Find where the given text appears and provide that cell's center as [X, Y] coordinate. 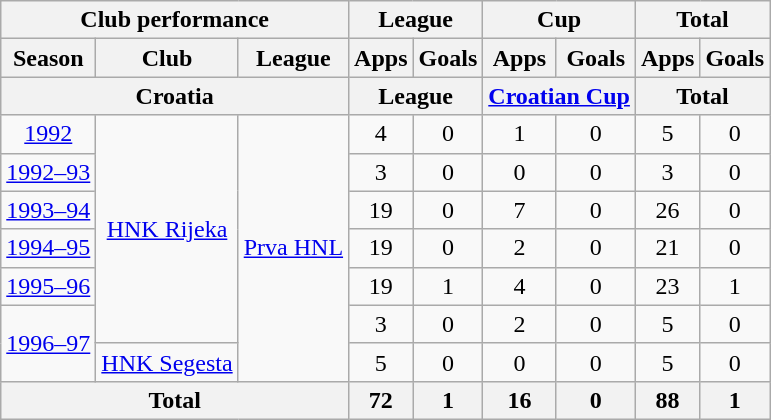
1993–94 [48, 210]
16 [520, 400]
88 [667, 400]
1995–96 [48, 286]
1992 [48, 134]
23 [667, 286]
HNK Rijeka [167, 229]
HNK Segesta [167, 362]
Club performance [175, 20]
26 [667, 210]
72 [381, 400]
21 [667, 248]
1994–95 [48, 248]
Season [48, 58]
1992–93 [48, 172]
Croatia [175, 96]
Club [167, 58]
Cup [560, 20]
Prva HNL [293, 248]
Croatian Cup [560, 96]
7 [520, 210]
1996–97 [48, 343]
